Search for the cell housing the specified text and yield its (X, Y) center coordinate. 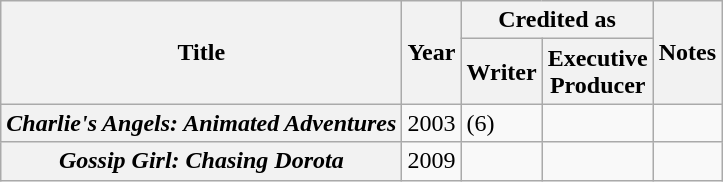
Charlie's Angels: Animated Adventures (202, 123)
Gossip Girl: Chasing Dorota (202, 161)
ExecutiveProducer (598, 72)
Writer (502, 72)
Notes (687, 52)
2009 (432, 161)
Year (432, 52)
2003 (432, 123)
(6) (502, 123)
Credited as (557, 20)
Title (202, 52)
